Locate the cell with the specified text and output its (x, y) center coordinate. 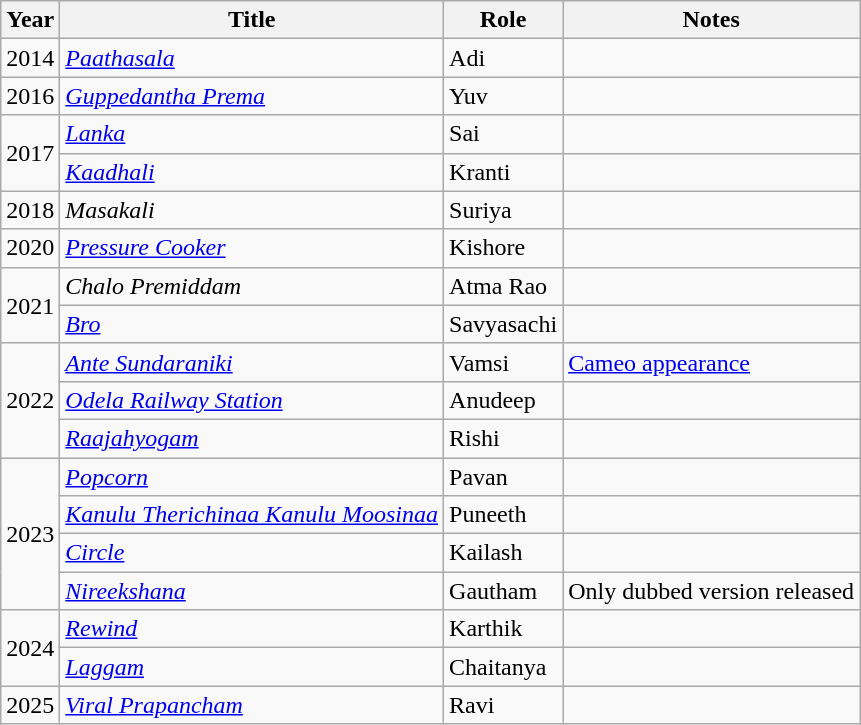
Paathasala (252, 58)
Kanulu Therichinaa Kanulu Moosinaa (252, 515)
2018 (30, 210)
Suriya (504, 210)
Only dubbed version released (712, 591)
Year (30, 20)
Savyasachi (504, 324)
Viral Prapancham (252, 705)
Nireekshana (252, 591)
Masakali (252, 210)
Lanka (252, 134)
Title (252, 20)
Circle (252, 553)
Puneeth (504, 515)
Laggam (252, 667)
Cameo appearance (712, 362)
Kranti (504, 172)
Chalo Premiddam (252, 286)
Sai (504, 134)
2017 (30, 153)
Anudeep (504, 400)
Rishi (504, 438)
Ravi (504, 705)
Chaitanya (504, 667)
Yuv (504, 96)
Kailash (504, 553)
Vamsi (504, 362)
2016 (30, 96)
Karthik (504, 629)
Gautham (504, 591)
Rewind (252, 629)
2023 (30, 534)
Pavan (504, 477)
Kaadhali (252, 172)
Notes (712, 20)
Role (504, 20)
Bro (252, 324)
Pressure Cooker (252, 248)
Guppedantha Prema (252, 96)
Ante Sundaraniki (252, 362)
Adi (504, 58)
Kishore (504, 248)
Atma Rao (504, 286)
2022 (30, 400)
2014 (30, 58)
2025 (30, 705)
Odela Railway Station (252, 400)
Raajahyogam (252, 438)
2020 (30, 248)
Popcorn (252, 477)
2021 (30, 305)
2024 (30, 648)
